Pinpoint the cell where the given text exists, returning its (X, Y) midpoint coordinate. 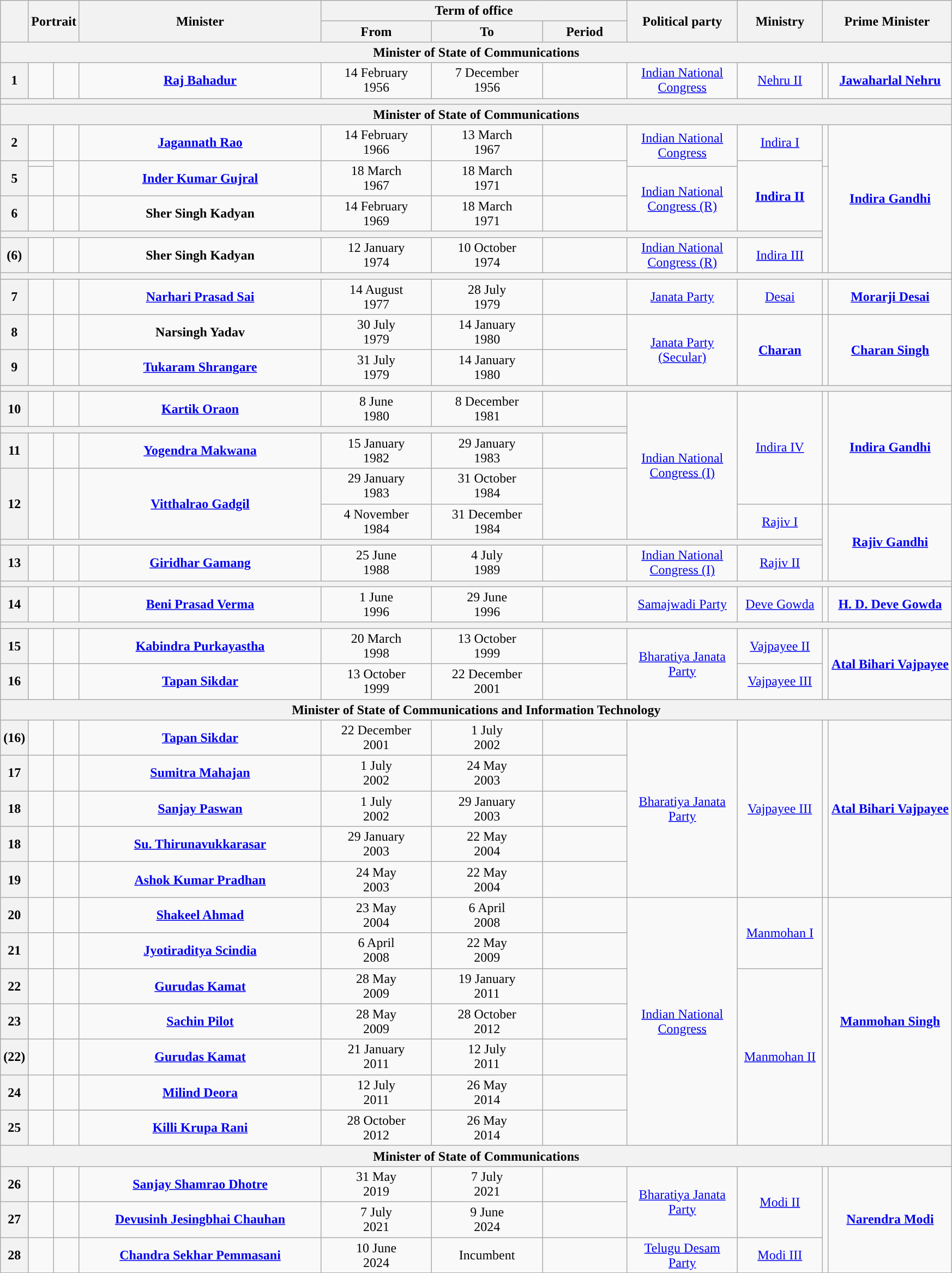
(16) (14, 738)
29 June1996 (487, 604)
Kabindra Purkayastha (200, 645)
Jawaharlal Nehru (890, 81)
31 May2019 (376, 1184)
Giridhar Gamang (200, 563)
20 (14, 915)
Indira I (780, 143)
Kartik Oraon (200, 409)
12 (14, 504)
Sanjay Shamrao Dhotre (200, 1184)
Ministry (780, 21)
14 February1966 (376, 143)
Inder Kumar Gujral (200, 178)
4 July1989 (487, 563)
Prime Minister (887, 21)
Charan (780, 350)
Killi Krupa Rani (200, 1127)
Nehru II (780, 81)
Janata Party (683, 297)
Jyotiraditya Scindia (200, 951)
Sachin Pilot (200, 1022)
Manmohan II (780, 1057)
4 November1984 (376, 521)
13 March1967 (487, 143)
15 January1982 (376, 450)
Modi III (780, 1255)
Sumitra Mahajan (200, 773)
10 June2024 (376, 1255)
21 January2011 (376, 1057)
Telugu Desam Party (683, 1255)
8 December1981 (487, 409)
Minister of State of Communications and Information Technology (477, 709)
23 May2004 (376, 915)
16 (14, 681)
Deve Gowda (780, 604)
Raj Bahadur (200, 81)
15 (14, 645)
Devusinh Jesingbhai Chauhan (200, 1219)
7 December1956 (487, 81)
Narendra Modi (890, 1219)
Term of office (474, 11)
19 (14, 880)
17 (14, 773)
31 July1979 (376, 367)
6 (14, 214)
Incumbent (487, 1255)
31 December1984 (487, 521)
12 January1974 (376, 255)
Milind Deora (200, 1093)
8 (14, 333)
Morarji Desai (890, 297)
Ashok Kumar Pradhan (200, 880)
13 (14, 563)
25 June1988 (376, 563)
Yogendra Makwana (200, 450)
From (376, 32)
Minister (200, 21)
27 (14, 1219)
To (487, 32)
Chandra Sekhar Pemmasani (200, 1255)
Manmohan I (780, 933)
Shakeel Ahmad (200, 915)
18 March1967 (376, 178)
Indira III (780, 255)
H. D. Deve Gowda (890, 604)
Vitthalrao Gadgil (200, 504)
Narhari Prasad Sai (200, 297)
Vajpayee II (780, 645)
Modi II (780, 1202)
Su. Thirunavukkarasar (200, 844)
19 January2011 (487, 986)
28 (14, 1255)
1 (14, 81)
30 July1979 (376, 333)
Indira II (780, 196)
Narsingh Yadav (200, 333)
8 June1980 (376, 409)
Indira IV (780, 448)
Charan Singh (890, 350)
Manmohan Singh (890, 1022)
(6) (14, 255)
7 (14, 297)
24 (14, 1093)
20 March1998 (376, 645)
Sanjay Paswan (200, 809)
14 February1956 (376, 81)
Period (585, 32)
(22) (14, 1057)
14 (14, 604)
Rajiv II (780, 563)
26 (14, 1184)
22 May2009 (487, 951)
10 (14, 409)
9 June2024 (487, 1219)
25 (14, 1127)
31 October1984 (487, 486)
Janata Party (Secular) (683, 350)
Rajiv I (780, 521)
Tukaram Shrangare (200, 367)
Beni Prasad Verma (200, 604)
Portrait (54, 21)
Rajiv Gandhi (890, 542)
14 August1977 (376, 297)
23 (14, 1022)
2 (14, 143)
10 October1974 (487, 255)
22 (14, 986)
28 July1979 (487, 297)
14 February1969 (376, 214)
Desai (780, 297)
5 (14, 178)
21 (14, 951)
Political party (683, 21)
Samajwadi Party (683, 604)
9 (14, 367)
11 (14, 450)
Jagannath Rao (200, 143)
1 June1996 (376, 604)
